Extract the [X, Y] coordinate from the center of the cell holding the provided text.  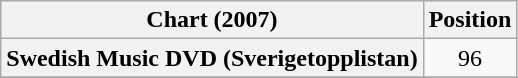
Chart (2007) [212, 20]
Swedish Music DVD (Sverigetopplistan) [212, 58]
96 [470, 58]
Position [470, 20]
